Pinpoint the cell where the given text exists, returning its [X, Y] midpoint coordinate. 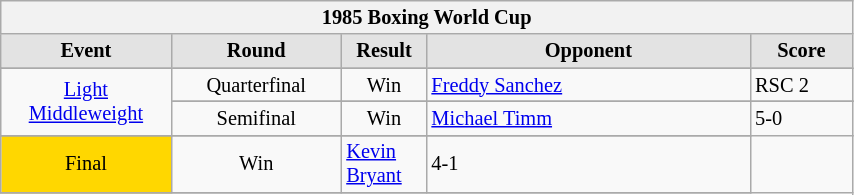
Final [86, 164]
Score [801, 51]
4-1 [589, 164]
Result [384, 51]
Freddy Sanchez [589, 85]
Event [86, 51]
RSC 2 [801, 85]
Opponent [589, 51]
1985 Boxing World Cup [427, 17]
Quarterfinal [256, 85]
Semifinal [256, 118]
Light Middleweight [86, 102]
Kevin Bryant [384, 164]
Michael Timm [589, 118]
5-0 [801, 118]
Round [256, 51]
